Capture the cell that displays the provided text and extract its (X, Y) central coordinate. 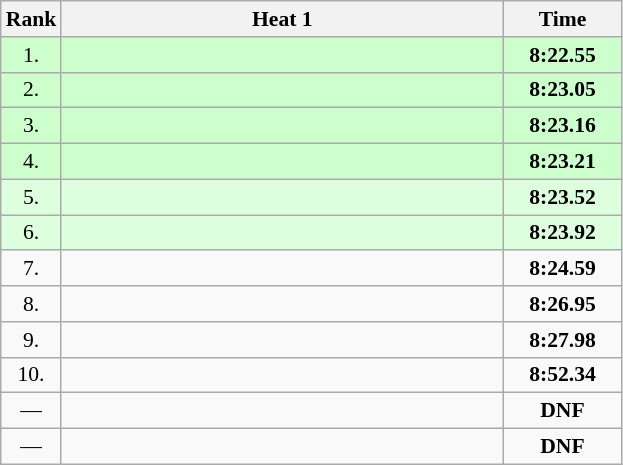
1. (32, 55)
8:23.05 (562, 90)
8:23.92 (562, 233)
9. (32, 340)
8:24.59 (562, 269)
8:23.21 (562, 162)
8:26.95 (562, 304)
8:22.55 (562, 55)
Rank (32, 19)
4. (32, 162)
10. (32, 375)
8. (32, 304)
5. (32, 197)
Time (562, 19)
8:23.16 (562, 126)
8:27.98 (562, 340)
Heat 1 (282, 19)
8:52.34 (562, 375)
7. (32, 269)
8:23.52 (562, 197)
2. (32, 90)
3. (32, 126)
6. (32, 233)
